Search for the cell housing the specified text and yield its (X, Y) center coordinate. 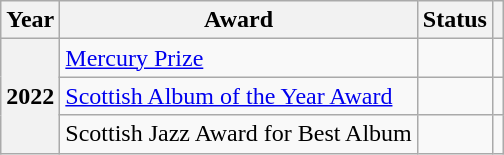
Award (238, 20)
Mercury Prize (238, 58)
2022 (30, 96)
Scottish Jazz Award for Best Album (238, 134)
Scottish Album of the Year Award (238, 96)
Status (454, 20)
Year (30, 20)
